Search for the cell housing the specified text and yield its (x, y) center coordinate. 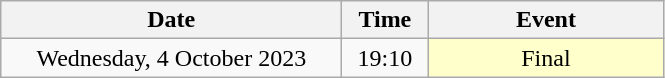
Wednesday, 4 October 2023 (172, 58)
Event (546, 20)
19:10 (385, 58)
Date (172, 20)
Final (546, 58)
Time (385, 20)
